Locate the cell with the specified text and output its [x, y] center coordinate. 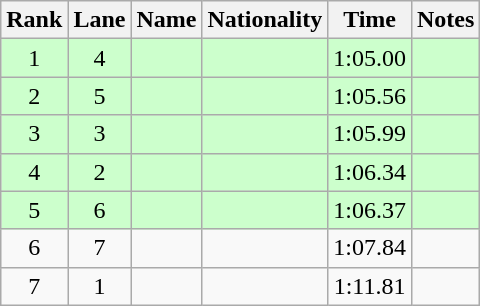
Time [370, 20]
1:06.37 [370, 210]
1:05.99 [370, 134]
1:07.84 [370, 248]
Lane [100, 20]
1:05.56 [370, 96]
Rank [34, 20]
Notes [445, 20]
1:06.34 [370, 172]
Nationality [265, 20]
Name [166, 20]
1:05.00 [370, 58]
1:11.81 [370, 286]
